Identify which cell holds the provided text, then report its (X, Y) central coordinate. 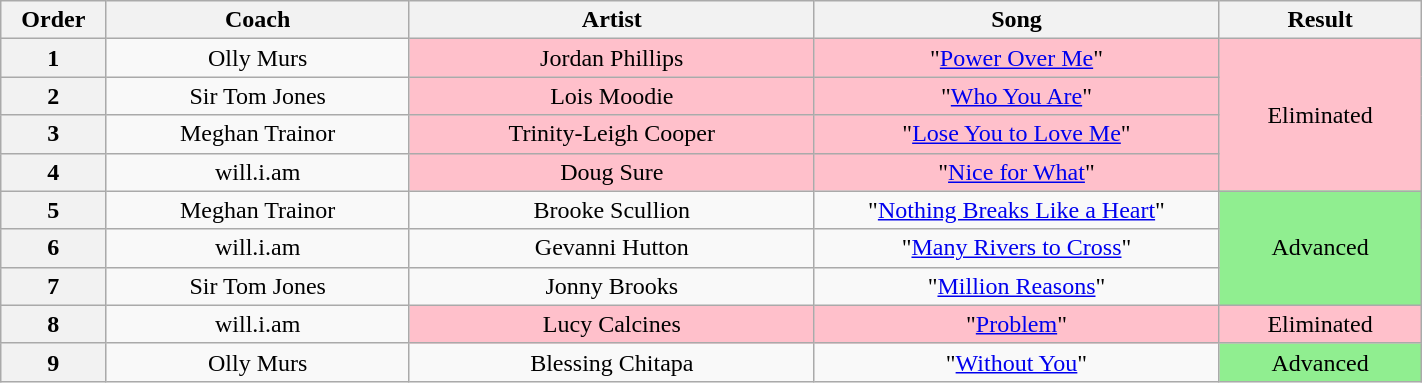
Jordan Phillips (612, 58)
Result (1320, 20)
Order (54, 20)
"Many Rivers to Cross" (1016, 248)
Doug Sure (612, 172)
"Lose You to Love Me" (1016, 134)
"Without You" (1016, 362)
Trinity-Leigh Cooper (612, 134)
Artist (612, 20)
"Who You Are" (1016, 96)
9 (54, 362)
"Nice for What" (1016, 172)
2 (54, 96)
"Nothing Breaks Like a Heart" (1016, 210)
Lucy Calcines (612, 324)
"Problem" (1016, 324)
"Million Reasons" (1016, 286)
"Power Over Me" (1016, 58)
Coach (258, 20)
8 (54, 324)
Lois Moodie (612, 96)
7 (54, 286)
3 (54, 134)
1 (54, 58)
5 (54, 210)
Gevanni Hutton (612, 248)
Brooke Scullion (612, 210)
Song (1016, 20)
Blessing Chitapa (612, 362)
6 (54, 248)
Jonny Brooks (612, 286)
4 (54, 172)
